Identify which cell holds the provided text, then report its [x, y] central coordinate. 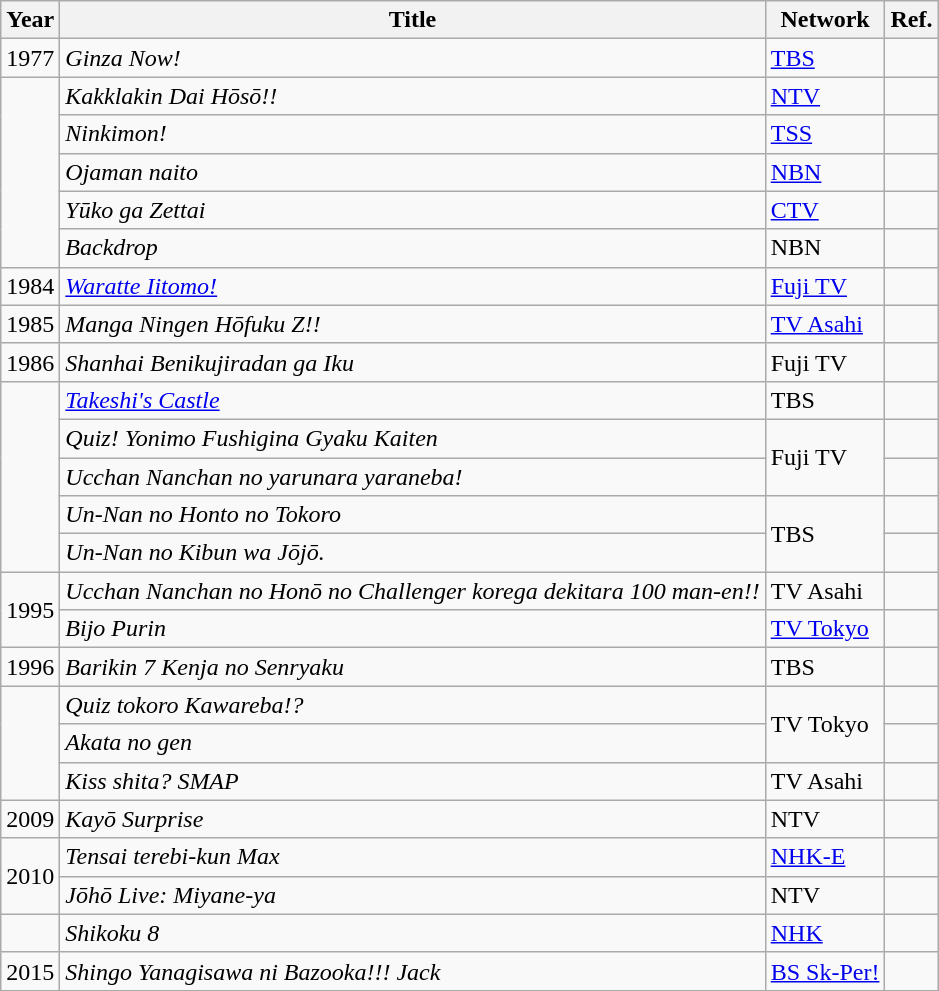
Kiss shita? SMAP [412, 781]
2009 [30, 819]
2010 [30, 876]
Manga Ningen Hōfuku Z!! [412, 324]
1984 [30, 286]
1995 [30, 610]
1977 [30, 58]
Barikin 7 Kenja no Senryaku [412, 667]
Quiz tokoro Kawareba!? [412, 705]
Shikoku 8 [412, 933]
BS Sk-Per! [825, 971]
Kakklakin Dai Hōsō!! [412, 96]
Shingo Yanagisawa ni Bazooka!!! Jack [412, 971]
Ref. [912, 20]
Waratte Iitomo! [412, 286]
NHK [825, 933]
Bijo Purin [412, 629]
1985 [30, 324]
CTV [825, 210]
NHK-E [825, 857]
Kayō Surprise [412, 819]
Jōhō Live: Miyane-ya [412, 895]
Title [412, 20]
TSS [825, 134]
2015 [30, 971]
Un-Nan no Kibun wa Jōjō. [412, 553]
Ginza Now! [412, 58]
1996 [30, 667]
Tensai terebi-kun Max [412, 857]
Ucchan Nanchan no Honō no Challenger korega dekitara 100 man-en!! [412, 591]
1986 [30, 362]
Network [825, 20]
Ojaman naito [412, 172]
Takeshi's Castle [412, 400]
Un-Nan no Honto no Tokoro [412, 515]
Akata no gen [412, 743]
Year [30, 20]
Ninkimon! [412, 134]
Ucchan Nanchan no yarunara yaraneba! [412, 477]
Yūko ga Zettai [412, 210]
Shanhai Benikujiradan ga Iku [412, 362]
Backdrop [412, 248]
Quiz! Yonimo Fushigina Gyaku Kaiten [412, 438]
